For the text-containing cell, return its midpoint in (x, y) coordinate format. 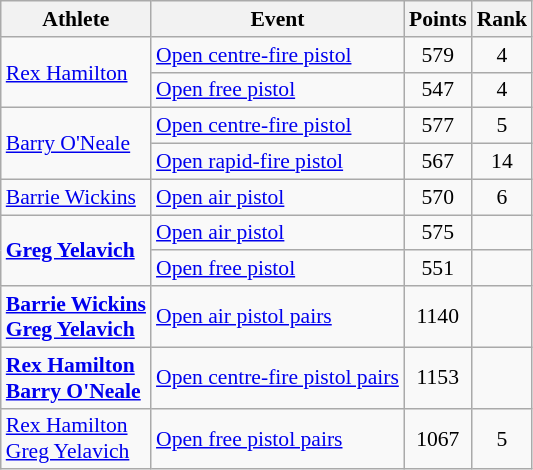
Barrie WickinsGreg Yelavich (76, 316)
6 (502, 197)
Athlete (76, 19)
570 (438, 197)
Barrie Wickins (76, 197)
Open centre-fire pistol pairs (278, 378)
Greg Yelavich (76, 250)
Rex HamiltonBarry O'Neale (76, 378)
Rex Hamilton (76, 72)
Open free pistol pairs (278, 438)
547 (438, 90)
1140 (438, 316)
Rank (502, 19)
14 (502, 162)
Open air pistol pairs (278, 316)
579 (438, 55)
575 (438, 233)
Rex HamiltonGreg Yelavich (76, 438)
Event (278, 19)
551 (438, 269)
Points (438, 19)
577 (438, 126)
1067 (438, 438)
Open rapid-fire pistol (278, 162)
567 (438, 162)
Barry O'Neale (76, 144)
1153 (438, 378)
